For the text-containing cell, return its midpoint in (X, Y) coordinate format. 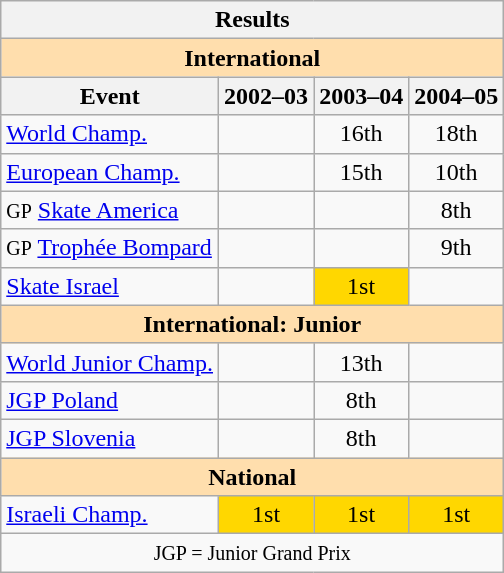
European Champ. (110, 172)
World Junior Champ. (110, 362)
Event (110, 96)
GP Trophée Bompard (110, 248)
2004–05 (456, 96)
18th (456, 134)
2003–04 (362, 96)
JGP Poland (110, 400)
Results (252, 20)
World Champ. (110, 134)
13th (362, 362)
JGP Slovenia (110, 438)
9th (456, 248)
Skate Israel (110, 286)
National (252, 477)
Israeli Champ. (110, 515)
16th (362, 134)
15th (362, 172)
International (252, 58)
GP Skate America (110, 210)
10th (456, 172)
International: Junior (252, 324)
JGP = Junior Grand Prix (252, 553)
2002–03 (266, 96)
